Find where the given text appears and provide that cell's center as [X, Y] coordinate. 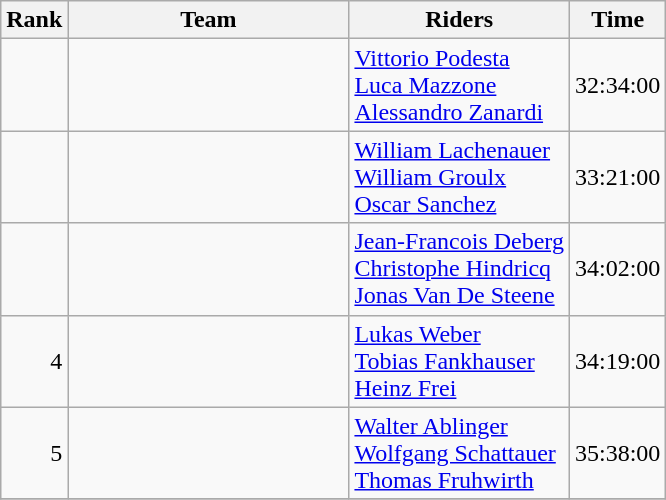
Riders [460, 20]
32:34:00 [617, 85]
Jean-Francois DebergChristophe HindricqJonas Van De Steene [460, 269]
Vittorio PodestaLuca MazzoneAlessandro Zanardi [460, 85]
Lukas WeberTobias FankhauserHeinz Frei [460, 361]
4 [34, 361]
35:38:00 [617, 453]
William LachenauerWilliam GroulxOscar Sanchez [460, 177]
Team [208, 20]
Time [617, 20]
Walter AblingerWolfgang SchattauerThomas Fruhwirth [460, 453]
5 [34, 453]
34:02:00 [617, 269]
33:21:00 [617, 177]
Rank [34, 20]
34:19:00 [617, 361]
